Output the (X, Y) coordinate of the center of the cell containing the given text.  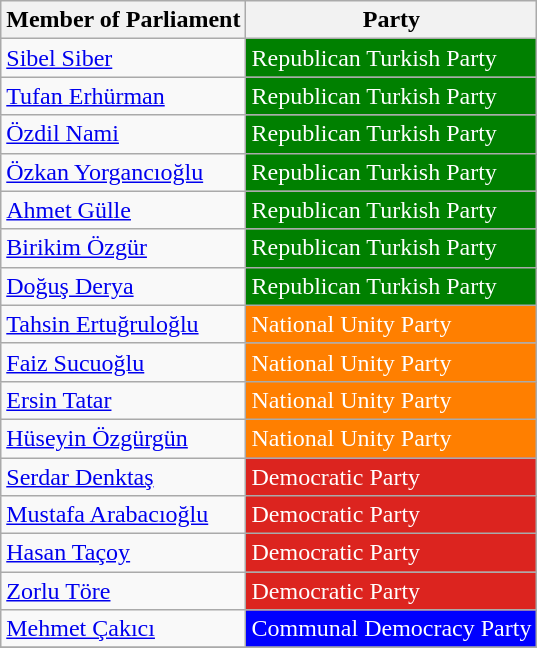
Ahmet Gülle (124, 210)
Faiz Sucuoğlu (124, 362)
Hasan Taçoy (124, 553)
Özkan Yorgancıoğlu (124, 172)
Ersin Tatar (124, 400)
Party (392, 20)
Mehmet Çakıcı (124, 629)
Birikim Özgür (124, 248)
Hüseyin Özgürgün (124, 438)
Communal Democracy Party (392, 629)
Özdil Nami (124, 134)
Serdar Denktaş (124, 477)
Mustafa Arabacıoğlu (124, 515)
Doğuş Derya (124, 286)
Zorlu Töre (124, 591)
Tahsin Ertuğruloğlu (124, 324)
Member of Parliament (124, 20)
Sibel Siber (124, 58)
Tufan Erhürman (124, 96)
